Pinpoint the cell where the given text exists, returning its (x, y) midpoint coordinate. 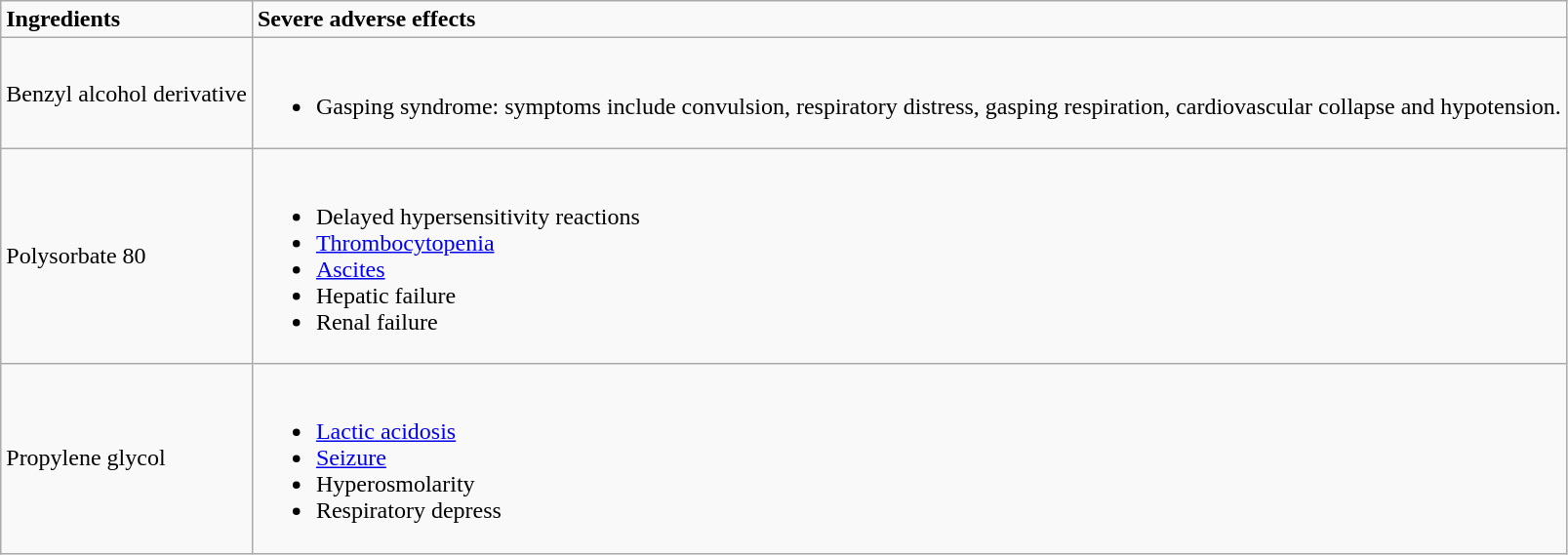
Polysorbate 80 (127, 256)
Severe adverse effects (909, 20)
Benzyl alcohol derivative (127, 94)
Lactic acidosisSeizureHyperosmolarityRespiratory depress (909, 458)
Gasping syndrome: symptoms include convulsion, respiratory distress, gasping respiration, cardiovascular collapse and hypotension. (909, 94)
Ingredients (127, 20)
Delayed hypersensitivity reactionsThrombocytopeniaAscitesHepatic failureRenal failure (909, 256)
Propylene glycol (127, 458)
